Determine the [x, y] coordinate at the center of the cell enclosing the given text.  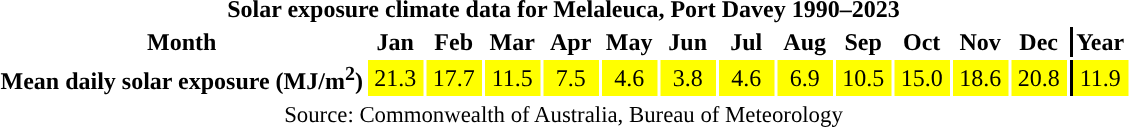
15.0 [922, 78]
Jan [395, 42]
Aug [805, 42]
11.9 [1098, 78]
10.5 [863, 78]
Apr [571, 42]
20.8 [1039, 78]
Sep [863, 42]
21.3 [395, 78]
May [629, 42]
Nov [980, 42]
18.6 [980, 78]
Oct [922, 42]
6.9 [805, 78]
17.7 [454, 78]
7.5 [571, 78]
Mar [512, 42]
Year [1098, 42]
Jun [688, 42]
Dec [1039, 42]
Feb [454, 42]
3.8 [688, 78]
11.5 [512, 78]
Jul [746, 42]
